Search for the cell housing the specified text and yield its [X, Y] center coordinate. 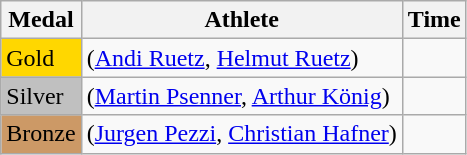
(Martin Psenner, Arthur König) [242, 96]
Gold [41, 58]
Time [434, 20]
Athlete [242, 20]
Medal [41, 20]
Silver [41, 96]
(Jurgen Pezzi, Christian Hafner) [242, 134]
(Andi Ruetz, Helmut Ruetz) [242, 58]
Bronze [41, 134]
